Detect which cell encompasses the target text, then output its (x, y) center coordinate. 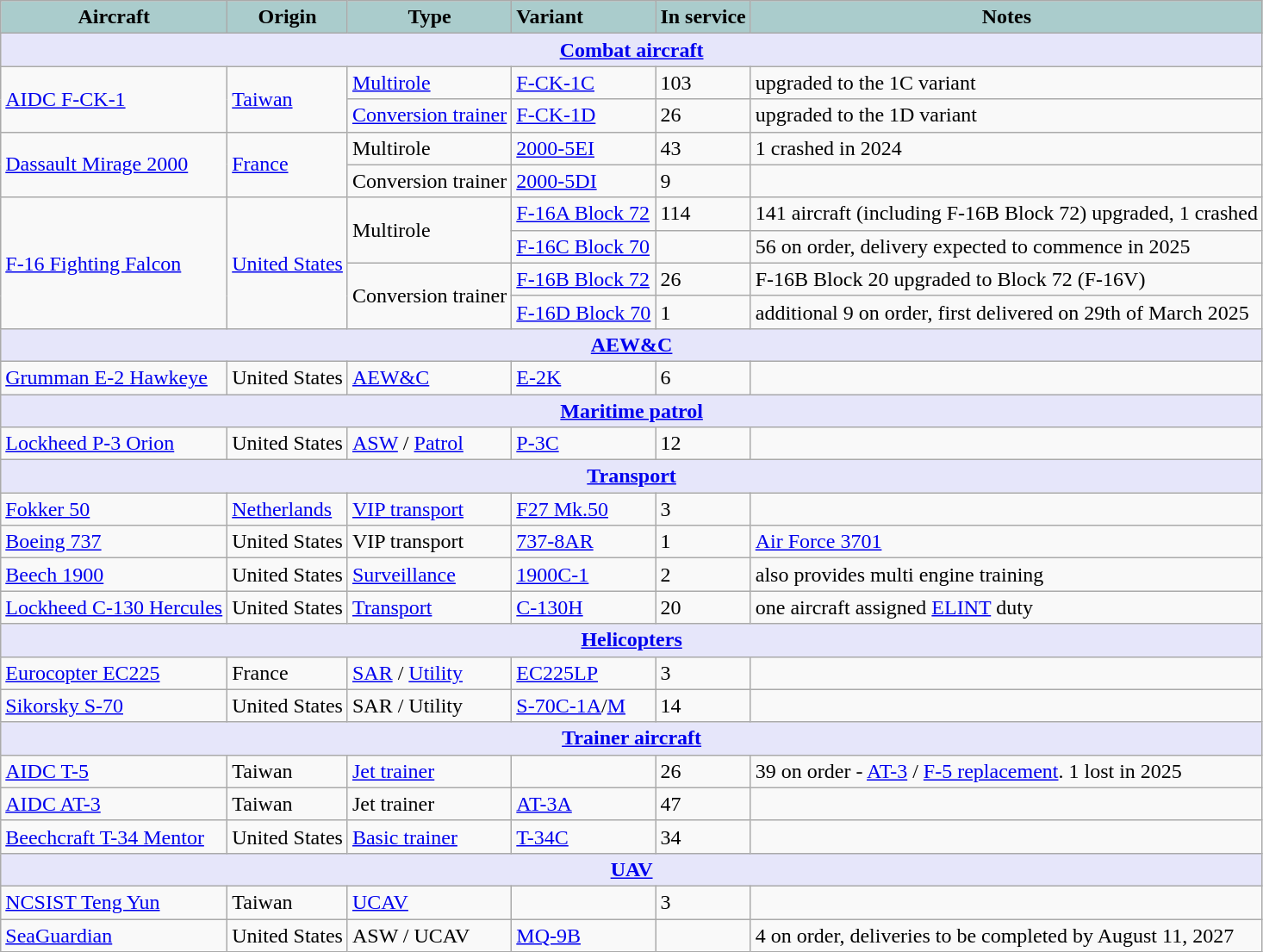
Beech 1900 (114, 575)
Notes (1006, 17)
6 (703, 377)
20 (703, 607)
2000-5EI (584, 148)
Beechcraft T-34 Mentor (114, 837)
2 (703, 575)
12 (703, 444)
P-3C (584, 444)
Origin (288, 17)
EC225LP (584, 673)
upgraded to the 1D variant (1006, 115)
2000-5DI (584, 181)
also provides multi engine training (1006, 575)
56 on order, delivery expected to commence in 2025 (1006, 246)
Lockheed P-3 Orion (114, 444)
Maritime patrol (632, 411)
4 on order, deliveries to be completed by August 11, 2027 (1006, 935)
UCAV (429, 902)
additional 9 on order, first delivered on 29th of March 2025 (1006, 312)
Boeing 737 (114, 542)
ASW / Patrol (429, 444)
F-16A Block 72 (584, 214)
AIDC T-5 (114, 771)
F27 Mk.50 (584, 509)
AT-3A (584, 804)
F-16B Block 20 upgraded to Block 72 (F-16V) (1006, 279)
Eurocopter EC225 (114, 673)
Basic trainer (429, 837)
Trainer aircraft (632, 738)
9 (703, 181)
F-CK-1C (584, 83)
Netherlands (288, 509)
ASW / UCAV (429, 935)
Type (429, 17)
NCSIST Teng Yun (114, 902)
1900C-1 (584, 575)
F-16B Block 72 (584, 279)
Helicopters (632, 640)
Sikorsky S-70 (114, 706)
39 on order - AT-3 / F-5 replacement. 1 lost in 2025 (1006, 771)
MQ-9B (584, 935)
Combat aircraft (632, 50)
Aircraft (114, 17)
In service (703, 17)
F-16D Block 70 (584, 312)
C-130H (584, 607)
1 crashed in 2024 (1006, 148)
Dassault Mirage 2000 (114, 165)
F-CK-1D (584, 115)
S-70C-1A/M (584, 706)
F-16 Fighting Falcon (114, 263)
737-8AR (584, 542)
34 (703, 837)
Variant (584, 17)
114 (703, 214)
Fokker 50 (114, 509)
SeaGuardian (114, 935)
Lockheed C-130 Hercules (114, 607)
UAV (632, 869)
14 (703, 706)
F-16C Block 70 (584, 246)
47 (703, 804)
Air Force 3701 (1006, 542)
Grumman E-2 Hawkeye (114, 377)
AIDC AT-3 (114, 804)
one aircraft assigned ELINT duty (1006, 607)
T-34C (584, 837)
141 aircraft (including F-16B Block 72) upgraded, 1 crashed (1006, 214)
AIDC F-CK-1 (114, 99)
Surveillance (429, 575)
E-2K (584, 377)
103 (703, 83)
43 (703, 148)
upgraded to the 1C variant (1006, 83)
